Find where the given text appears and provide that cell's center as [x, y] coordinate. 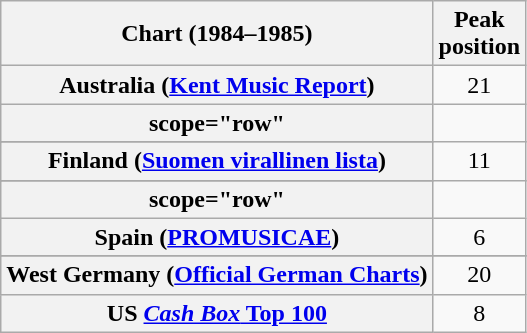
Finland (Suomen virallinen lista) [217, 161]
Australia (Kent Music Report) [217, 85]
6 [479, 237]
West Germany (Official German Charts) [217, 275]
Chart (1984–1985) [217, 34]
Spain (PROMUSICAE) [217, 237]
21 [479, 85]
8 [479, 313]
11 [479, 161]
US Cash Box Top 100 [217, 313]
Peakposition [479, 34]
20 [479, 275]
